From the cell containing the given text, extract its center point as (x, y) coordinate. 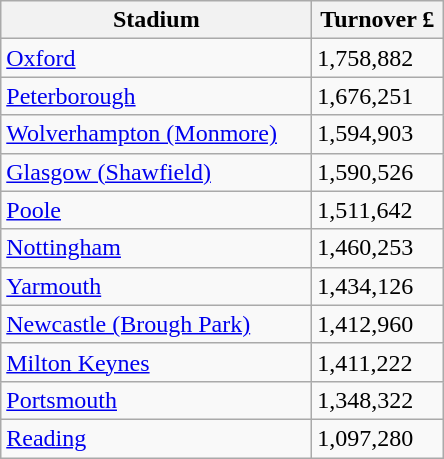
Wolverhampton (Monmore) (156, 134)
Yarmouth (156, 286)
Oxford (156, 58)
Reading (156, 438)
1,594,903 (378, 134)
1,434,126 (378, 286)
Newcastle (Brough Park) (156, 324)
1,411,222 (378, 362)
1,412,960 (378, 324)
1,348,322 (378, 400)
Milton Keynes (156, 362)
1,590,526 (378, 172)
1,676,251 (378, 96)
Portsmouth (156, 400)
Turnover £ (378, 20)
Stadium (156, 20)
1,460,253 (378, 248)
1,097,280 (378, 438)
Glasgow (Shawfield) (156, 172)
1,758,882 (378, 58)
Peterborough (156, 96)
Nottingham (156, 248)
1,511,642 (378, 210)
Poole (156, 210)
